Output the [x, y] coordinate of the center of the cell containing the given text.  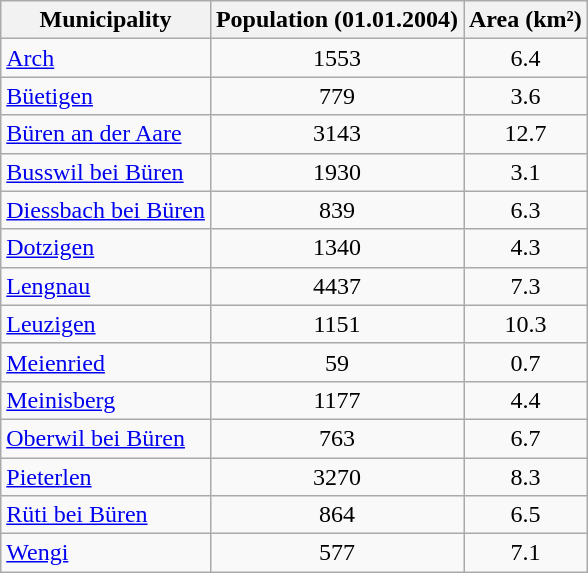
6.5 [526, 515]
1177 [336, 400]
Area (km²) [526, 20]
4437 [336, 286]
864 [336, 515]
7.1 [526, 553]
Büetigen [106, 96]
1553 [336, 58]
6.4 [526, 58]
Büren an der Aare [106, 134]
763 [336, 438]
Population (01.01.2004) [336, 20]
12.7 [526, 134]
7.3 [526, 286]
Pieterlen [106, 477]
Meienried [106, 362]
Busswil bei Büren [106, 172]
Dotzigen [106, 248]
Meinisberg [106, 400]
839 [336, 210]
Rüti bei Büren [106, 515]
0.7 [526, 362]
4.4 [526, 400]
10.3 [526, 324]
Municipality [106, 20]
8.3 [526, 477]
6.7 [526, 438]
Arch [106, 58]
4.3 [526, 248]
779 [336, 96]
1340 [336, 248]
Lengnau [106, 286]
3143 [336, 134]
Oberwil bei Büren [106, 438]
1930 [336, 172]
Leuzigen [106, 324]
Diessbach bei Büren [106, 210]
1151 [336, 324]
6.3 [526, 210]
Wengi [106, 553]
3.1 [526, 172]
59 [336, 362]
3.6 [526, 96]
577 [336, 553]
3270 [336, 477]
